Detect which cell encompasses the target text, then output its (X, Y) center coordinate. 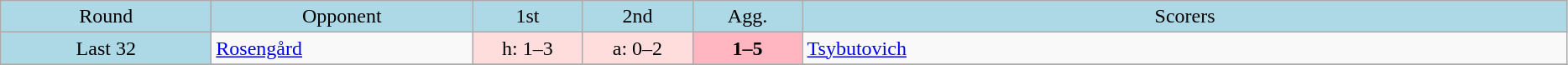
h: 1–3 (527, 48)
Last 32 (106, 48)
1st (527, 17)
Opponent (342, 17)
Rosengård (342, 48)
Agg. (747, 17)
Scorers (1185, 17)
Round (106, 17)
1–5 (747, 48)
a: 0–2 (638, 48)
2nd (638, 17)
Tsybutovich (1185, 48)
